Locate the cell with the specified text and output its (x, y) center coordinate. 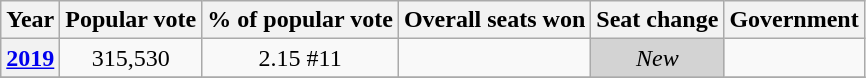
2019 (30, 58)
New (658, 58)
315,530 (131, 58)
Year (30, 20)
Government (794, 20)
Overall seats won (494, 20)
% of popular vote (300, 20)
Seat change (658, 20)
2.15 #11 (300, 58)
Popular vote (131, 20)
